Determine the [x, y] coordinate at the center of the cell enclosing the given text.  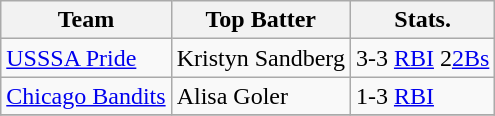
1-3 RBI [422, 96]
Top Batter [260, 20]
Alisa Goler [260, 96]
Stats. [422, 20]
3-3 RBI 22Bs [422, 58]
USSSA Pride [86, 58]
Kristyn Sandberg [260, 58]
Chicago Bandits [86, 96]
Team [86, 20]
